Output the (x, y) coordinate of the center of the cell containing the given text.  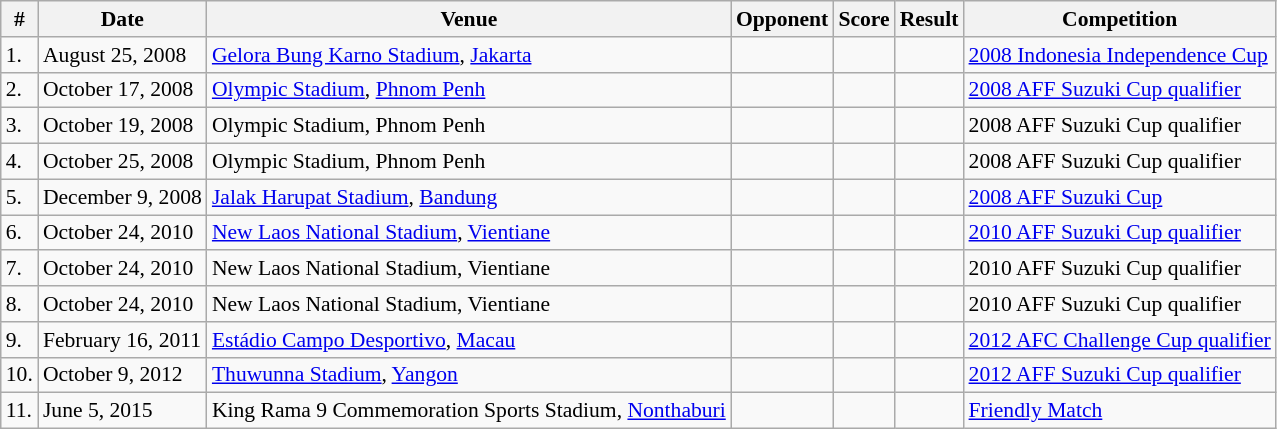
4. (20, 162)
October 25, 2008 (122, 162)
3. (20, 126)
Score (864, 19)
October 9, 2012 (122, 375)
Friendly Match (1120, 411)
Thuwunna Stadium, Yangon (469, 375)
5. (20, 197)
# (20, 19)
October 17, 2008 (122, 90)
Competition (1120, 19)
2008 Indonesia Independence Cup (1120, 55)
8. (20, 304)
Jalak Harupat Stadium, Bandung (469, 197)
2012 AFC Challenge Cup qualifier (1120, 340)
9. (20, 340)
7. (20, 269)
2. (20, 90)
February 16, 2011 (122, 340)
Venue (469, 19)
6. (20, 233)
1. (20, 55)
August 25, 2008 (122, 55)
Result (930, 19)
Estádio Campo Desportivo, Macau (469, 340)
2012 AFF Suzuki Cup qualifier (1120, 375)
December 9, 2008 (122, 197)
Opponent (782, 19)
Date (122, 19)
2008 AFF Suzuki Cup (1120, 197)
October 19, 2008 (122, 126)
Gelora Bung Karno Stadium, Jakarta (469, 55)
June 5, 2015 (122, 411)
10. (20, 375)
11. (20, 411)
King Rama 9 Commemoration Sports Stadium, Nonthaburi (469, 411)
